Determine the (x, y) coordinate at the center of the cell enclosing the given text.  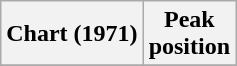
Chart (1971) (72, 34)
Peakposition (189, 34)
